Return the (X, Y) coordinate for the center point of the cell that contains the specified text.  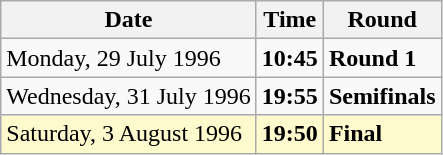
Wednesday, 31 July 1996 (129, 96)
19:55 (290, 96)
10:45 (290, 58)
Final (382, 134)
Date (129, 20)
Time (290, 20)
Semifinals (382, 96)
Round 1 (382, 58)
Monday, 29 July 1996 (129, 58)
Saturday, 3 August 1996 (129, 134)
Round (382, 20)
19:50 (290, 134)
